For the text-containing cell, return its midpoint in [x, y] coordinate format. 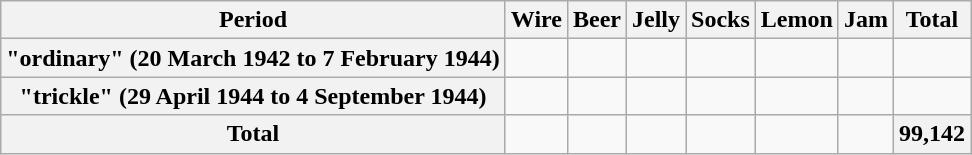
Beer [596, 20]
Socks [721, 20]
Jam [866, 20]
Wire [536, 20]
"trickle" (29 April 1944 to 4 September 1944) [254, 96]
Period [254, 20]
Jelly [656, 20]
Lemon [796, 20]
99,142 [932, 134]
"ordinary" (20 March 1942 to 7 February 1944) [254, 58]
